Determine the [X, Y] coordinate at the center of the cell enclosing the given text.  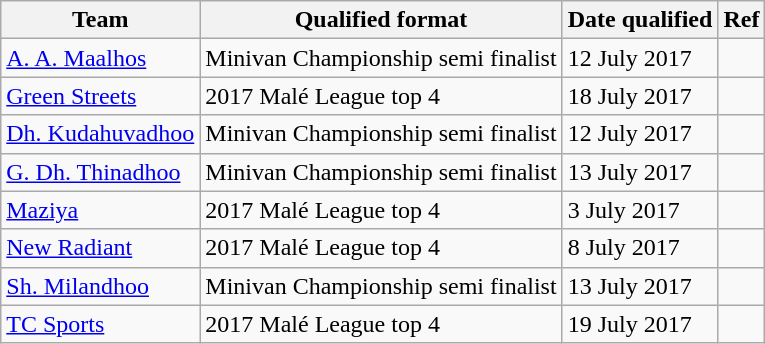
Green Streets [100, 96]
A. A. Maalhos [100, 58]
Date qualified [640, 20]
Qualified format [381, 20]
Team [100, 20]
Sh. Milandhoo [100, 286]
18 July 2017 [640, 96]
Ref [742, 20]
TC Sports [100, 324]
8 July 2017 [640, 248]
3 July 2017 [640, 210]
New Radiant [100, 248]
19 July 2017 [640, 324]
Dh. Kudahuvadhoo [100, 134]
Maziya [100, 210]
G. Dh. Thinadhoo [100, 172]
